Find where the given text appears and provide that cell's center as [x, y] coordinate. 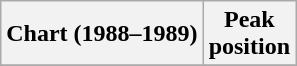
Peakposition [249, 34]
Chart (1988–1989) [102, 34]
